For the text-containing cell, return its midpoint in [x, y] coordinate format. 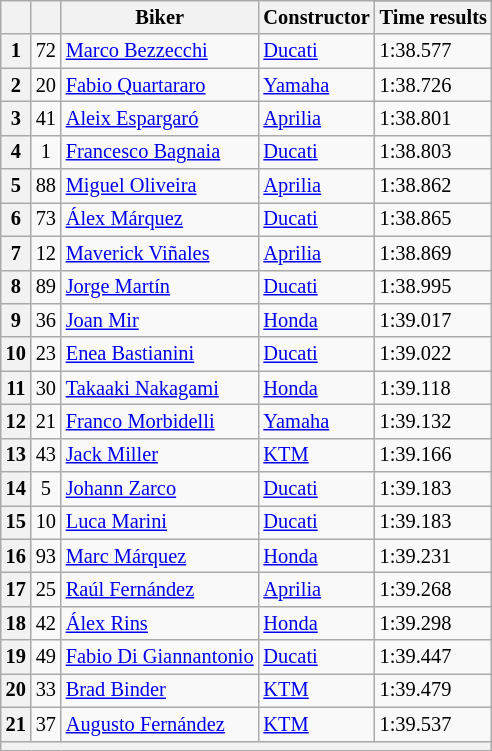
4 [16, 152]
16 [16, 556]
1:39.479 [434, 690]
1:39.298 [434, 623]
1:38.801 [434, 118]
1:39.537 [434, 724]
1:39.022 [434, 354]
33 [46, 690]
Marco Bezzecchi [160, 51]
1:38.995 [434, 287]
Marc Márquez [160, 556]
13 [16, 455]
49 [46, 657]
17 [16, 589]
6 [16, 219]
Miguel Oliveira [160, 186]
Fabio Quartararo [160, 85]
30 [46, 388]
73 [46, 219]
1:39.017 [434, 320]
Jack Miller [160, 455]
19 [16, 657]
1:39.118 [434, 388]
8 [16, 287]
1:39.447 [434, 657]
Francesco Bagnaia [160, 152]
14 [16, 489]
Raúl Fernández [160, 589]
Álex Rins [160, 623]
37 [46, 724]
18 [16, 623]
Brad Binder [160, 690]
Fabio Di Giannantonio [160, 657]
3 [16, 118]
42 [46, 623]
1:38.803 [434, 152]
Time results [434, 17]
1:38.577 [434, 51]
1:38.869 [434, 253]
93 [46, 556]
23 [46, 354]
36 [46, 320]
Biker [160, 17]
1:38.862 [434, 186]
25 [46, 589]
1:39.132 [434, 421]
Takaaki Nakagami [160, 388]
Luca Marini [160, 522]
9 [16, 320]
89 [46, 287]
Constructor [317, 17]
Jorge Martín [160, 287]
88 [46, 186]
1:39.268 [434, 589]
Aleix Espargaró [160, 118]
41 [46, 118]
15 [16, 522]
2 [16, 85]
Franco Morbidelli [160, 421]
1:38.865 [434, 219]
Joan Mir [160, 320]
1:39.231 [434, 556]
1:38.726 [434, 85]
Maverick Viñales [160, 253]
Johann Zarco [160, 489]
43 [46, 455]
Augusto Fernández [160, 724]
Enea Bastianini [160, 354]
7 [16, 253]
Álex Márquez [160, 219]
11 [16, 388]
1:39.166 [434, 455]
72 [46, 51]
